Determine the [X, Y] coordinate at the center of the cell enclosing the given text.  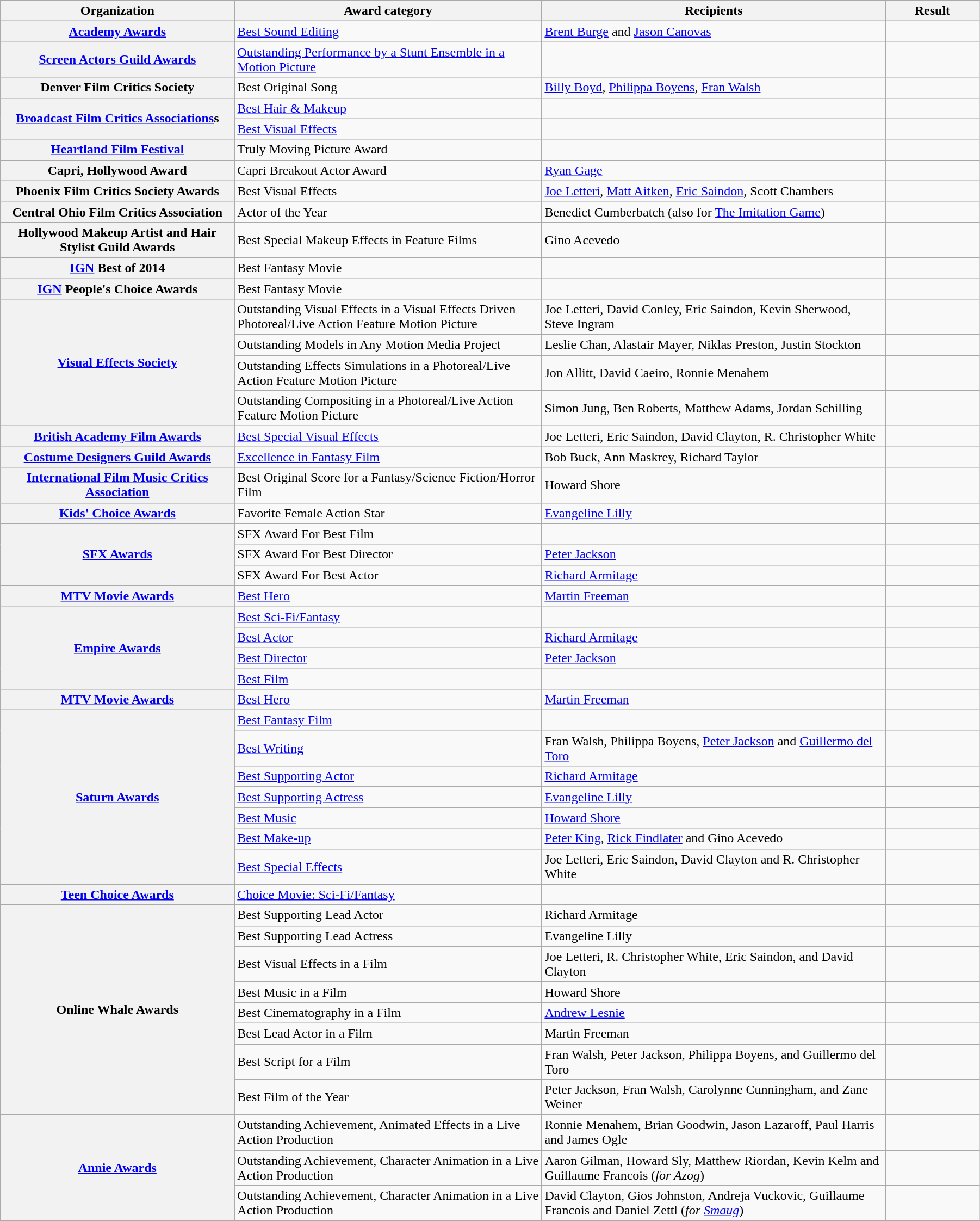
Best Special Effects [388, 866]
Best Director [388, 658]
Online Whale Awards [117, 1010]
Bob Buck, Ann Maskrey, Richard Taylor [714, 457]
Andrew Lesnie [714, 1013]
Best Music in a Film [388, 992]
Heartland Film Festival [117, 150]
Excellence in Fantasy Film [388, 457]
Best Film of the Year [388, 1097]
Denver Film Critics Society [117, 88]
Saturn Awards [117, 797]
Best Original Song [388, 88]
Outstanding Performance by a Stunt Ensemble in a Motion Picture [388, 60]
Best Hair & Makeup [388, 108]
David Clayton, Gios Johnston, Andreja Vuckovic, Guillaume Francois and Daniel Zettl (for Smaug) [714, 1204]
Benedict Cumberbatch (also for The Imitation Game) [714, 212]
Capri Breakout Actor Award [388, 170]
Leslie Chan, Alastair Mayer, Niklas Preston, Justin Stockton [714, 345]
Joe Letteri, David Conley, Eric Saindon, Kevin Sherwood, Steve Ingram [714, 317]
Best Music [388, 818]
SFX Award For Best Actor [388, 575]
Empire Awards [117, 647]
Billy Boyd, Philippa Boyens, Fran Walsh [714, 88]
Phoenix Film Critics Society Awards [117, 191]
Joe Letteri, Eric Saindon, David Clayton and R. Christopher White [714, 866]
Fran Walsh, Peter Jackson, Philippa Boyens, and Guillermo del Toro [714, 1061]
Choice Movie: Sci-Fi/Fantasy [388, 895]
Outstanding Compositing in a Photoreal/Live Action Feature Motion Picture [388, 408]
Actor of the Year [388, 212]
Best Sound Editing [388, 32]
Best Supporting Lead Actor [388, 915]
Outstanding Achievement, Animated Effects in a Live Action Production [388, 1133]
International Film Music Critics Association [117, 485]
SFX Award For Best Film [388, 534]
Visual Effects Society [117, 362]
Favorite Female Action Star [388, 513]
Award category [388, 11]
Annie Awards [117, 1168]
IGN Best of 2014 [117, 268]
Jon Allitt, David Caeiro, Ronnie Menahem [714, 373]
Kids' Choice Awards [117, 513]
Result [932, 11]
Costume Designers Guild Awards [117, 457]
Best Sci-Fi/Fantasy [388, 616]
Truly Moving Picture Award [388, 150]
Peter Jackson, Fran Walsh, Carolynne Cunningham, and Zane Weiner [714, 1097]
Best Make-up [388, 838]
Outstanding Visual Effects in a Visual Effects Driven Photoreal/Live Action Feature Motion Picture [388, 317]
Peter King, Rick Findlater and Gino Acevedo [714, 838]
Best Visual Effects in a Film [388, 964]
Joe Letteri, R. Christopher White, Eric Saindon, and David Clayton [714, 964]
SFX Award For Best Director [388, 554]
Fran Walsh, Philippa Boyens, Peter Jackson and Guillermo del Toro [714, 749]
Best Supporting Actor [388, 776]
Gino Acevedo [714, 239]
SFX Awards [117, 554]
Outstanding Models in Any Motion Media Project [388, 345]
Aaron Gilman, Howard Sly, Matthew Riordan, Kevin Kelm and Guillaume Francois (for Azog) [714, 1168]
Ronnie Menahem, Brian Goodwin, Jason Lazaroff, Paul Harris and James Ogle [714, 1133]
Outstanding Effects Simulations in a Photoreal/Live Action Feature Motion Picture [388, 373]
Screen Actors Guild Awards [117, 60]
Best Original Score for a Fantasy/Science Fiction/Horror Film [388, 485]
Hollywood Makeup Artist and Hair Stylist Guild Awards [117, 239]
Brent Burge and Jason Canovas [714, 32]
Simon Jung, Ben Roberts, Matthew Adams, Jordan Schilling [714, 408]
Academy Awards [117, 32]
Best Special Visual Effects [388, 436]
Best Fantasy Film [388, 720]
Capri, Hollywood Award [117, 170]
Best Writing [388, 749]
Ryan Gage [714, 170]
IGN People's Choice Awards [117, 289]
Organization [117, 11]
Teen Choice Awards [117, 895]
British Academy Film Awards [117, 436]
Joe Letteri, Matt Aitken, Eric Saindon, Scott Chambers [714, 191]
Recipients [714, 11]
Broadcast Film Critics Associationss [117, 119]
Best Special Makeup Effects in Feature Films [388, 239]
Best Cinematography in a Film [388, 1013]
Best Supporting Actress [388, 797]
Best Supporting Lead Actress [388, 936]
Best Script for a Film [388, 1061]
Best Film [388, 679]
Central Ohio Film Critics Association [117, 212]
Best Actor [388, 637]
Best Lead Actor in a Film [388, 1033]
Joe Letteri, Eric Saindon, David Clayton, R. Christopher White [714, 436]
